Output the (x, y) coordinate of the center of the cell containing the given text.  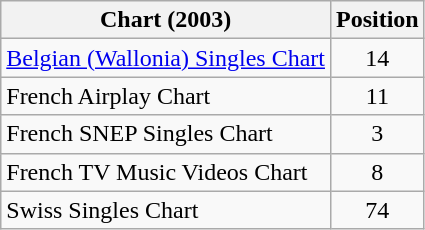
Chart (2003) (166, 20)
74 (377, 210)
French SNEP Singles Chart (166, 134)
French Airplay Chart (166, 96)
French TV Music Videos Chart (166, 172)
8 (377, 172)
Swiss Singles Chart (166, 210)
3 (377, 134)
Belgian (Wallonia) Singles Chart (166, 58)
11 (377, 96)
14 (377, 58)
Position (377, 20)
